Detect which cell encompasses the target text, then output its (x, y) center coordinate. 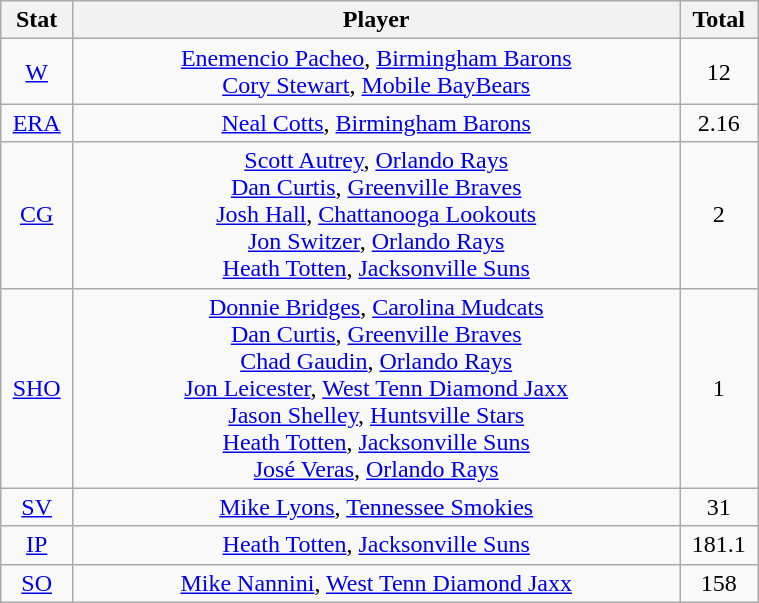
Heath Totten, Jacksonville Suns (376, 545)
2.16 (719, 123)
31 (719, 507)
Scott Autrey, Orlando Rays Dan Curtis, Greenville Braves Josh Hall, Chattanooga Lookouts Jon Switzer, Orlando Rays Heath Totten, Jacksonville Suns (376, 215)
IP (37, 545)
2 (719, 215)
181.1 (719, 545)
Mike Lyons, Tennessee Smokies (376, 507)
Player (376, 20)
12 (719, 72)
Stat (37, 20)
Total (719, 20)
ERA (37, 123)
Mike Nannini, West Tenn Diamond Jaxx (376, 583)
1 (719, 388)
SHO (37, 388)
SV (37, 507)
CG (37, 215)
W (37, 72)
Enemencio Pacheo, Birmingham Barons Cory Stewart, Mobile BayBears (376, 72)
SO (37, 583)
Neal Cotts, Birmingham Barons (376, 123)
158 (719, 583)
